Find where the given text appears and provide that cell's center as (x, y) coordinate. 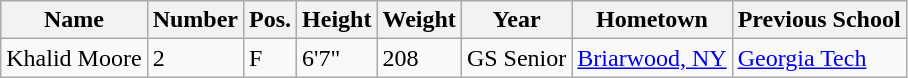
Height (337, 20)
GS Senior (516, 58)
2 (195, 58)
6'7" (337, 58)
F (270, 58)
Khalid Moore (74, 58)
208 (419, 58)
Hometown (652, 20)
Weight (419, 20)
Pos. (270, 20)
Name (74, 20)
Briarwood, NY (652, 58)
Previous School (819, 20)
Year (516, 20)
Georgia Tech (819, 58)
Number (195, 20)
